Provide the (X, Y) coordinate of the cell's center where the given text is located.  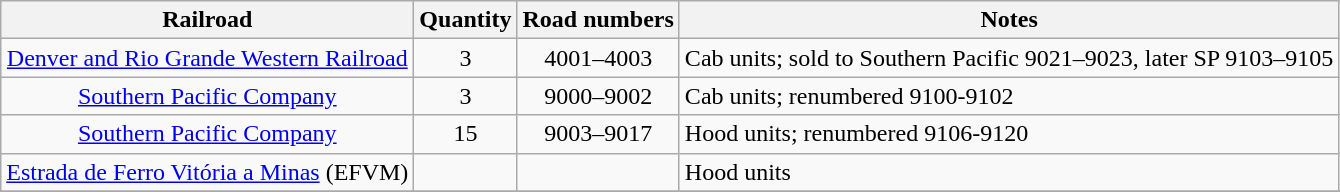
15 (466, 134)
4001–4003 (598, 58)
Hood units; renumbered 9106-9120 (1008, 134)
Hood units (1008, 172)
Railroad (208, 20)
Notes (1008, 20)
Quantity (466, 20)
Denver and Rio Grande Western Railroad (208, 58)
9000–9002 (598, 96)
Cab units; renumbered 9100-9102 (1008, 96)
Road numbers (598, 20)
Estrada de Ferro Vitória a Minas (EFVM) (208, 172)
Cab units; sold to Southern Pacific 9021–9023, later SP 9103–9105 (1008, 58)
9003–9017 (598, 134)
